Search for the cell housing the specified text and yield its (x, y) center coordinate. 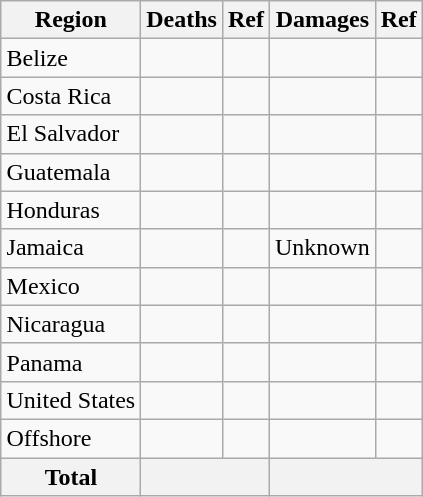
El Salvador (71, 134)
Guatemala (71, 172)
Panama (71, 362)
Belize (71, 58)
Mexico (71, 286)
Damages (322, 20)
United States (71, 400)
Unknown (322, 248)
Honduras (71, 210)
Region (71, 20)
Jamaica (71, 248)
Offshore (71, 438)
Total (71, 477)
Costa Rica (71, 96)
Nicaragua (71, 324)
Deaths (182, 20)
